Search for the cell housing the specified text and yield its (x, y) center coordinate. 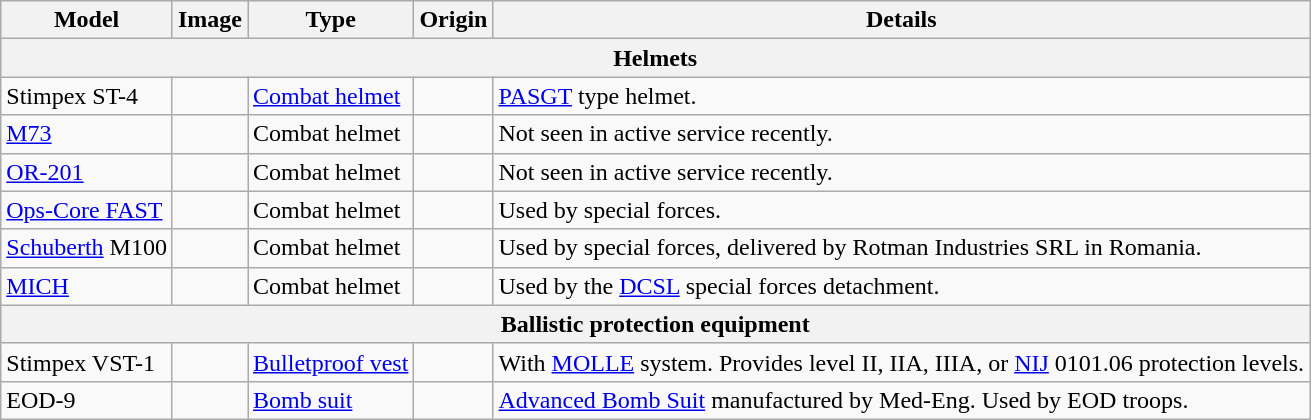
PASGT type helmet. (902, 96)
Details (902, 20)
Stimpex VST-1 (87, 362)
Helmets (656, 58)
Type (331, 20)
Used by the DCSL special forces detachment. (902, 286)
Bulletproof vest (331, 362)
Ballistic protection equipment (656, 324)
Used by special forces. (902, 210)
EOD-9 (87, 400)
Origin (454, 20)
With MOLLE system. Provides level II, IIA, IIIA, or NIJ 0101.06 protection levels. (902, 362)
OR-201 (87, 172)
Image (210, 20)
Schuberth M100 (87, 248)
MICH (87, 286)
Stimpex ST-4 (87, 96)
Ops-Core FAST (87, 210)
Bomb suit (331, 400)
Used by special forces, delivered by Rotman Industries SRL in Romania. (902, 248)
Model (87, 20)
M73 (87, 134)
Advanced Bomb Suit manufactured by Med-Eng. Used by EOD troops. (902, 400)
